Capture the cell that displays the provided text and extract its (x, y) central coordinate. 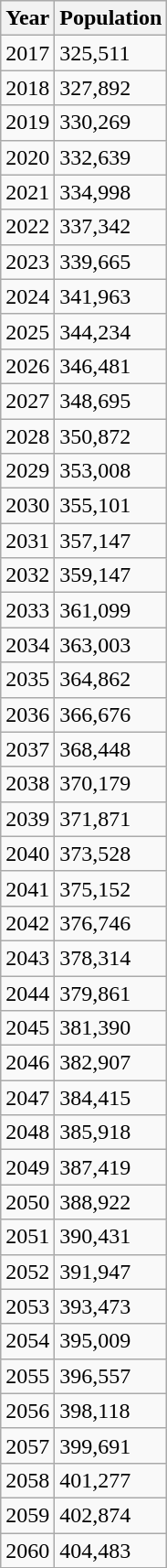
346,481 (111, 366)
387,419 (111, 1167)
2018 (27, 88)
2036 (27, 714)
2038 (27, 784)
2042 (27, 923)
370,179 (111, 784)
2026 (27, 366)
2022 (27, 227)
327,892 (111, 88)
402,874 (111, 1515)
325,511 (111, 53)
2058 (27, 1480)
334,998 (111, 192)
384,415 (111, 1098)
2029 (27, 471)
339,665 (111, 262)
368,448 (111, 749)
404,483 (111, 1551)
396,557 (111, 1376)
332,639 (111, 157)
348,695 (111, 401)
353,008 (111, 471)
2019 (27, 123)
364,862 (111, 680)
2025 (27, 331)
Population (111, 18)
350,872 (111, 436)
363,003 (111, 645)
357,147 (111, 541)
2035 (27, 680)
2055 (27, 1376)
2056 (27, 1411)
379,861 (111, 993)
376,746 (111, 923)
2041 (27, 888)
388,922 (111, 1202)
2031 (27, 541)
395,009 (111, 1341)
341,963 (111, 296)
391,947 (111, 1272)
2047 (27, 1098)
2020 (27, 157)
401,277 (111, 1480)
2046 (27, 1063)
355,101 (111, 506)
2033 (27, 610)
2044 (27, 993)
382,907 (111, 1063)
2024 (27, 296)
330,269 (111, 123)
390,431 (111, 1237)
385,918 (111, 1133)
2052 (27, 1272)
Year (27, 18)
2027 (27, 401)
344,234 (111, 331)
2048 (27, 1133)
2053 (27, 1306)
373,528 (111, 854)
337,342 (111, 227)
2037 (27, 749)
2060 (27, 1551)
2034 (27, 645)
2039 (27, 819)
2050 (27, 1202)
381,390 (111, 1028)
2040 (27, 854)
361,099 (111, 610)
2030 (27, 506)
366,676 (111, 714)
2051 (27, 1237)
2043 (27, 958)
2045 (27, 1028)
2054 (27, 1341)
2032 (27, 575)
2049 (27, 1167)
371,871 (111, 819)
2028 (27, 436)
378,314 (111, 958)
359,147 (111, 575)
2021 (27, 192)
2057 (27, 1445)
393,473 (111, 1306)
2017 (27, 53)
399,691 (111, 1445)
2059 (27, 1515)
375,152 (111, 888)
2023 (27, 262)
398,118 (111, 1411)
